Determine the (x, y) coordinate at the center of the cell enclosing the given text.  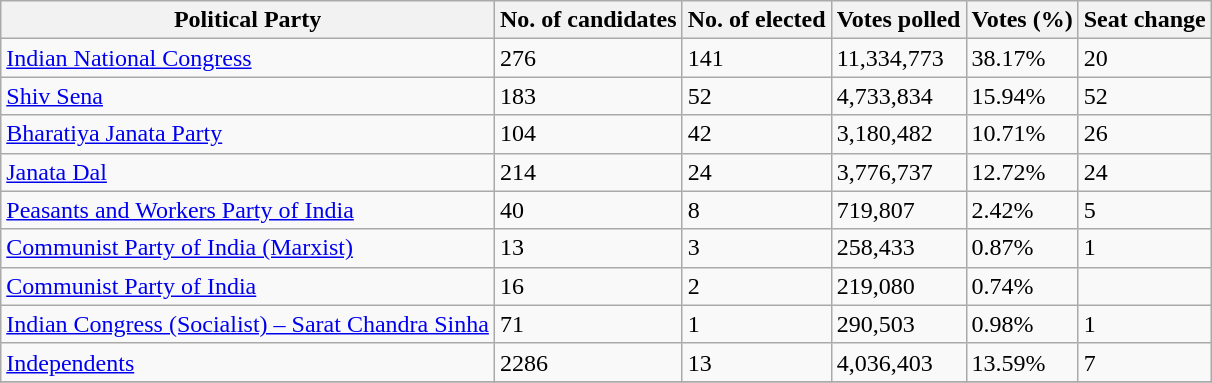
0.87% (1022, 248)
8 (756, 210)
Bharatiya Janata Party (248, 134)
258,433 (898, 248)
Votes polled (898, 20)
Independents (248, 362)
0.98% (1022, 324)
276 (588, 58)
141 (756, 58)
11,334,773 (898, 58)
2 (756, 286)
40 (588, 210)
Indian Congress (Socialist) – Sarat Chandra Sinha (248, 324)
Seat change (1144, 20)
104 (588, 134)
Peasants and Workers Party of India (248, 210)
12.72% (1022, 172)
3,180,482 (898, 134)
3 (756, 248)
0.74% (1022, 286)
10.71% (1022, 134)
183 (588, 96)
16 (588, 286)
214 (588, 172)
719,807 (898, 210)
20 (1144, 58)
No. of candidates (588, 20)
26 (1144, 134)
4,036,403 (898, 362)
2.42% (1022, 210)
42 (756, 134)
15.94% (1022, 96)
13.59% (1022, 362)
Political Party (248, 20)
2286 (588, 362)
Communist Party of India (Marxist) (248, 248)
Votes (%) (1022, 20)
219,080 (898, 286)
4,733,834 (898, 96)
Janata Dal (248, 172)
Communist Party of India (248, 286)
71 (588, 324)
3,776,737 (898, 172)
7 (1144, 362)
No. of elected (756, 20)
5 (1144, 210)
290,503 (898, 324)
Shiv Sena (248, 96)
Indian National Congress (248, 58)
38.17% (1022, 58)
